Pinpoint the cell where the given text exists, returning its (x, y) midpoint coordinate. 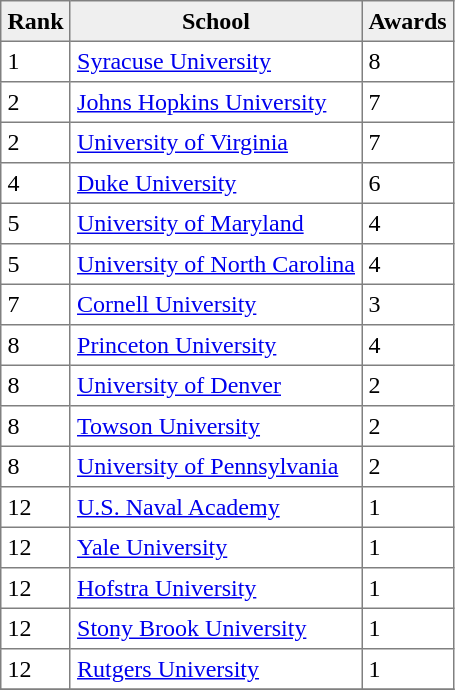
Duke University (216, 183)
University of Pennsylvania (216, 466)
Awards (408, 21)
Cornell University (216, 304)
Hofstra University (216, 588)
University of Denver (216, 385)
Towson University (216, 426)
3 (408, 304)
Rank (36, 21)
Johns Hopkins University (216, 102)
6 (408, 183)
University of Maryland (216, 223)
School (216, 21)
Stony Brook University (216, 628)
Yale University (216, 547)
Rutgers University (216, 669)
Princeton University (216, 345)
University of Virginia (216, 142)
Syracuse University (216, 61)
University of North Carolina (216, 264)
U.S. Naval Academy (216, 507)
